Return [X, Y] of the center of cell containing provided text 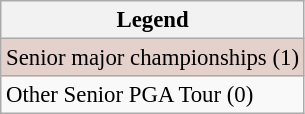
Legend [153, 20]
Senior major championships (1) [153, 58]
Other Senior PGA Tour (0) [153, 95]
